From the cell containing the given text, extract its center point as [X, Y] coordinate. 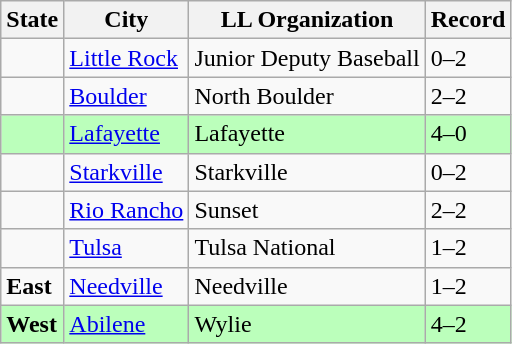
North Boulder [307, 96]
Tulsa National [307, 248]
Abilene [126, 324]
Wylie [307, 324]
East [32, 286]
Tulsa [126, 248]
Boulder [126, 96]
State [32, 20]
4–2 [468, 324]
Junior Deputy Baseball [307, 58]
LL Organization [307, 20]
City [126, 20]
Sunset [307, 210]
West [32, 324]
Rio Rancho [126, 210]
Record [468, 20]
4–0 [468, 134]
Little Rock [126, 58]
